Extract the [X, Y] coordinate from the center of the cell holding the provided text.  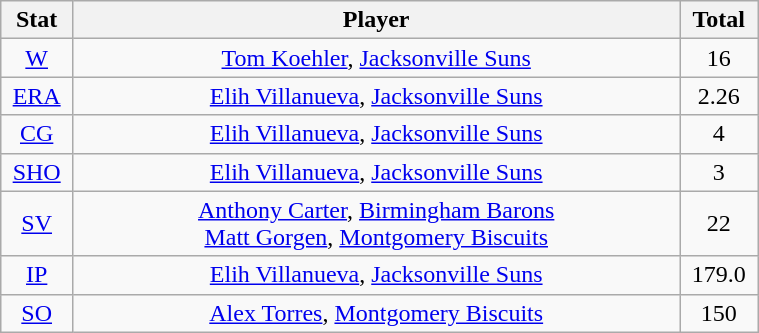
W [37, 58]
179.0 [719, 275]
SV [37, 224]
SHO [37, 172]
ERA [37, 96]
Player [376, 20]
22 [719, 224]
3 [719, 172]
16 [719, 58]
Anthony Carter, Birmingham Barons Matt Gorgen, Montgomery Biscuits [376, 224]
4 [719, 134]
2.26 [719, 96]
150 [719, 313]
Total [719, 20]
Alex Torres, Montgomery Biscuits [376, 313]
Stat [37, 20]
CG [37, 134]
Tom Koehler, Jacksonville Suns [376, 58]
IP [37, 275]
SO [37, 313]
